Search for the cell housing the specified text and yield its (X, Y) center coordinate. 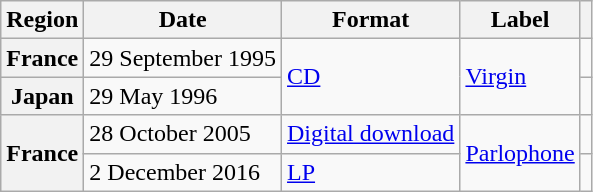
Digital download (371, 134)
28 October 2005 (183, 134)
29 May 1996 (183, 96)
2 December 2016 (183, 172)
Region (42, 20)
Format (371, 20)
Parlophone (520, 153)
Label (520, 20)
29 September 1995 (183, 58)
Japan (42, 96)
Date (183, 20)
CD (371, 77)
LP (371, 172)
Virgin (520, 77)
